Pinpoint the cell where the given text exists, returning its [x, y] midpoint coordinate. 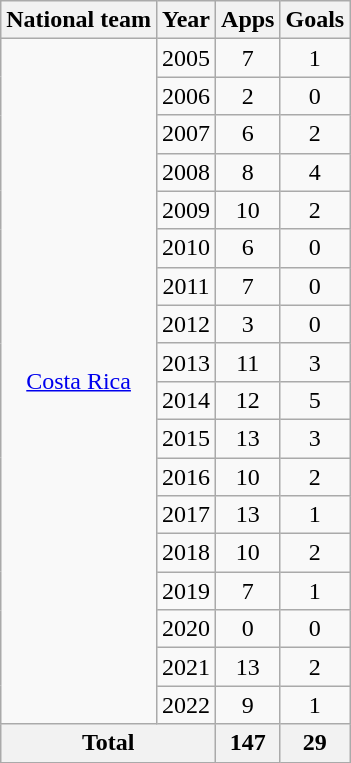
8 [248, 172]
Total [108, 743]
2009 [186, 210]
National team [79, 20]
2017 [186, 515]
2020 [186, 629]
Apps [248, 20]
2018 [186, 553]
2021 [186, 667]
2014 [186, 400]
2012 [186, 324]
2006 [186, 96]
Year [186, 20]
5 [315, 400]
2007 [186, 134]
12 [248, 400]
2013 [186, 362]
147 [248, 743]
2008 [186, 172]
4 [315, 172]
Goals [315, 20]
2010 [186, 248]
2019 [186, 591]
11 [248, 362]
29 [315, 743]
2015 [186, 438]
2005 [186, 58]
9 [248, 705]
2016 [186, 477]
2022 [186, 705]
2011 [186, 286]
Costa Rica [79, 382]
